Return [X, Y] of the center of cell containing provided text 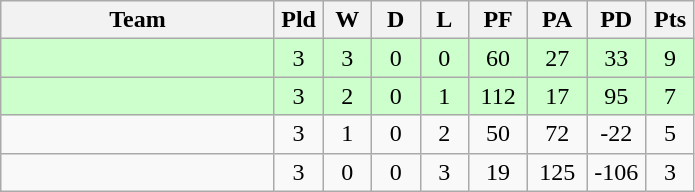
PA [558, 20]
Pts [670, 20]
112 [498, 96]
-22 [616, 134]
7 [670, 96]
50 [498, 134]
33 [616, 58]
9 [670, 58]
PF [498, 20]
60 [498, 58]
-106 [616, 172]
L [444, 20]
W [348, 20]
5 [670, 134]
72 [558, 134]
Team [138, 20]
Pld [298, 20]
19 [498, 172]
PD [616, 20]
125 [558, 172]
95 [616, 96]
27 [558, 58]
17 [558, 96]
D [396, 20]
